Output the [x, y] coordinate of the center of the cell containing the given text.  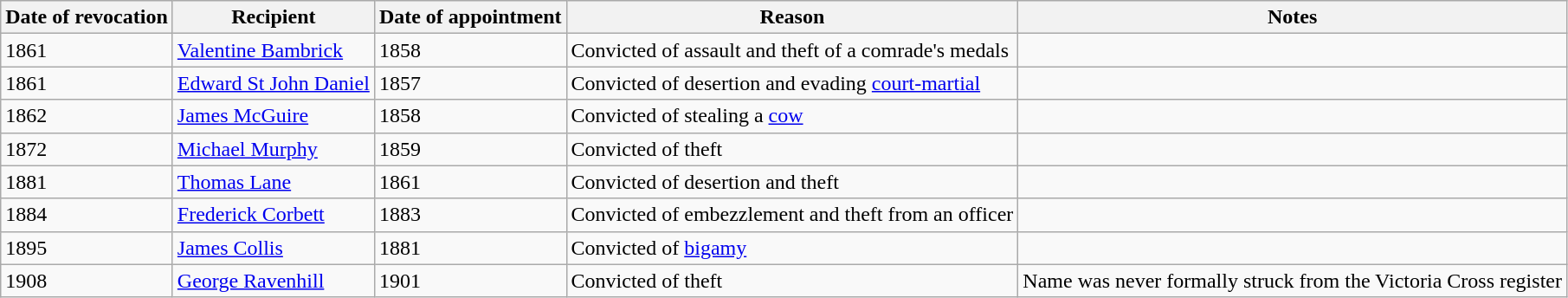
1908 [87, 281]
George Ravenhill [274, 281]
Convicted of embezzlement and theft from an officer [792, 215]
James McGuire [274, 116]
Name was never formally struck from the Victoria Cross register [1293, 281]
1883 [470, 215]
Date of revocation [87, 17]
Convicted of bigamy [792, 248]
Notes [1293, 17]
James Collis [274, 248]
1872 [87, 149]
1901 [470, 281]
Convicted of stealing a cow [792, 116]
Convicted of desertion and evading court-martial [792, 83]
Reason [792, 17]
1857 [470, 83]
1895 [87, 248]
Michael Murphy [274, 149]
Valentine Bambrick [274, 50]
1862 [87, 116]
Frederick Corbett [274, 215]
Thomas Lane [274, 182]
1884 [87, 215]
Edward St John Daniel [274, 83]
Convicted of desertion and theft [792, 182]
Convicted of assault and theft of a comrade's medals [792, 50]
1859 [470, 149]
Recipient [274, 17]
Date of appointment [470, 17]
